Return (x, y) of the center of cell containing provided text 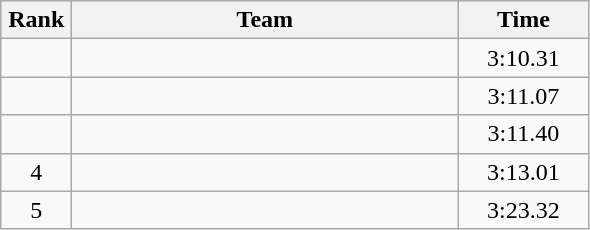
5 (36, 210)
4 (36, 172)
Time (524, 20)
3:11.07 (524, 96)
Team (265, 20)
Rank (36, 20)
3:10.31 (524, 58)
3:13.01 (524, 172)
3:11.40 (524, 134)
3:23.32 (524, 210)
